Capture the cell that displays the provided text and extract its (x, y) central coordinate. 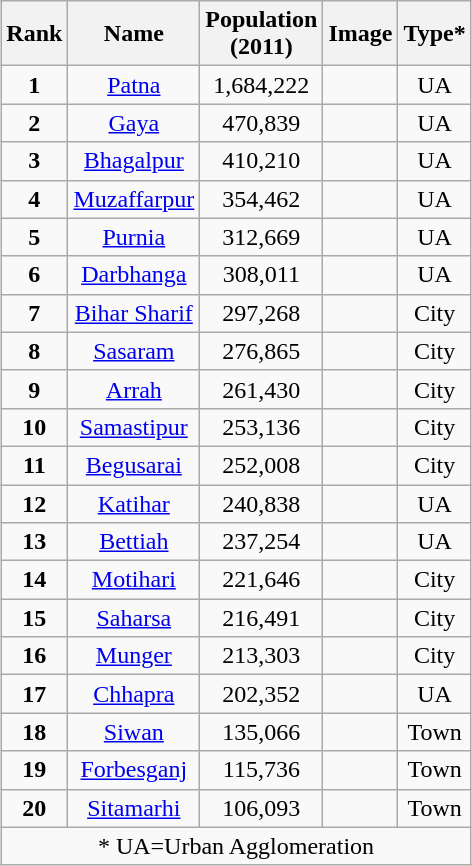
Forbesganj (134, 770)
Bettiah (134, 542)
106,093 (262, 808)
221,646 (262, 580)
261,430 (262, 389)
297,268 (262, 313)
237,254 (262, 542)
1,684,222 (262, 85)
Katihar (134, 503)
216,491 (262, 618)
8 (34, 351)
Sitamarhi (134, 808)
213,303 (262, 656)
Begusarai (134, 465)
5 (34, 237)
Patna (134, 85)
3 (34, 161)
202,352 (262, 694)
470,839 (262, 123)
Image (360, 34)
Rank (34, 34)
7 (34, 313)
Chhapra (134, 694)
Gaya (134, 123)
20 (34, 808)
Arrah (134, 389)
11 (34, 465)
14 (34, 580)
312,669 (262, 237)
10 (34, 427)
Bihar Sharif (134, 313)
Samastipur (134, 427)
9 (34, 389)
17 (34, 694)
Siwan (134, 732)
Muzaffarpur (134, 199)
410,210 (262, 161)
276,865 (262, 351)
Darbhanga (134, 275)
253,136 (262, 427)
308,011 (262, 275)
4 (34, 199)
* UA=Urban Agglomeration (236, 846)
1 (34, 85)
2 (34, 123)
12 (34, 503)
Motihari (134, 580)
135,066 (262, 732)
Munger (134, 656)
240,838 (262, 503)
Purnia (134, 237)
16 (34, 656)
18 (34, 732)
Bhagalpur (134, 161)
6 (34, 275)
19 (34, 770)
15 (34, 618)
252,008 (262, 465)
Type* (434, 34)
115,736 (262, 770)
Population(2011) (262, 34)
Sasaram (134, 351)
Saharsa (134, 618)
13 (34, 542)
354,462 (262, 199)
Name (134, 34)
